From the cell containing the given text, extract its center point as (x, y) coordinate. 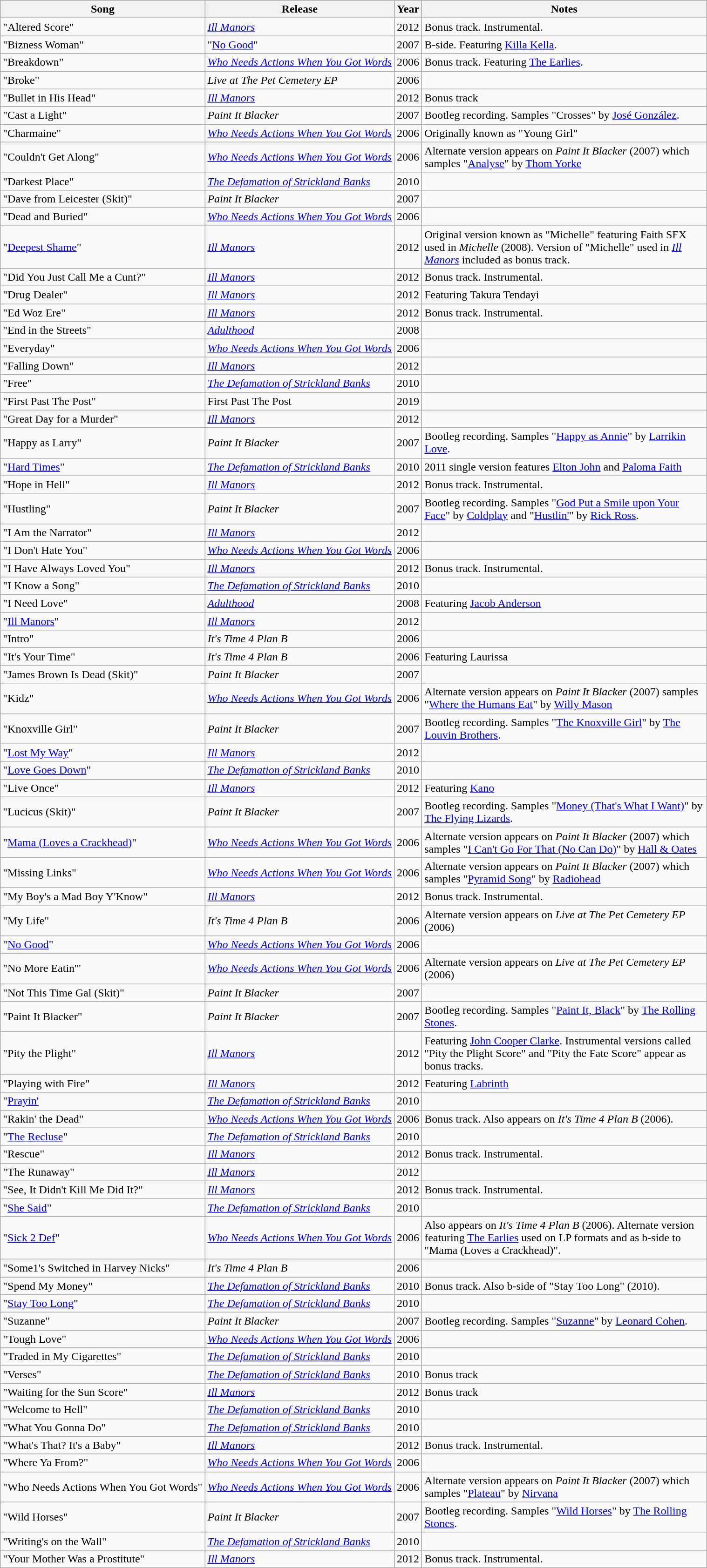
"Breakdown" (102, 62)
"Rakin' the Dead" (102, 1119)
First Past The Post (300, 401)
Bootleg recording. Samples "The Knoxville Girl" by The Louvin Brothers. (564, 729)
Bootleg recording. Samples "Crosses" by José González. (564, 115)
"My Boy's a Mad Boy Y'Know" (102, 896)
"Some1's Switched in Harvey Nicks" (102, 1268)
2011 single version features Elton John and Paloma Faith (564, 467)
"I Am the Narrator" (102, 532)
"Couldn't Get Along" (102, 157)
"Tough Love" (102, 1339)
"Dead and Buried" (102, 216)
"First Past The Post" (102, 401)
"Kidz" (102, 698)
"Love Goes Down" (102, 770)
Featuring Kano (564, 788)
"End in the Streets" (102, 330)
"James Brown Is Dead (Skit)" (102, 674)
Featuring Takura Tendayi (564, 295)
"Deepest Shame" (102, 247)
"Hard Times" (102, 467)
2019 (408, 401)
"Altered Score" (102, 27)
Also appears on It's Time 4 Plan B (2006). Alternate version featuring The Earlies used on LP formats and as b-side to "Mama (Loves a Crackhead)". (564, 1238)
"I Know a Song" (102, 586)
"Happy as Larry" (102, 443)
B-side. Featuring Killa Kella. (564, 45)
Bootleg recording. Samples "Suzanne" by Leonard Cohen. (564, 1321)
Featuring Labrinth (564, 1083)
"Wild Horses" (102, 1517)
"Knoxville Girl" (102, 729)
"Ill Manors" (102, 621)
"No More Eatin'" (102, 969)
Bootleg recording. Samples "Paint It, Black" by The Rolling Stones. (564, 1016)
"She Said" (102, 1207)
"Lucicus (Skit)" (102, 812)
"Mama (Loves a Crackhead)" (102, 842)
Notes (564, 9)
"What You Gonna Do" (102, 1427)
Alternate version appears on Paint It Blacker (2007) which samples "Pyramid Song" by Radiohead (564, 872)
"Writing's on the Wall" (102, 1541)
"Traded in My Cigarettes" (102, 1357)
"Lost My Way" (102, 753)
"Playing with Fire" (102, 1083)
"The Runaway" (102, 1172)
Bonus track. Also b-side of "Stay Too Long" (2010). (564, 1286)
"Dave from Leicester (Skit)" (102, 199)
Year (408, 9)
Alternate version appears on Paint It Blacker (2007) which samples "Plateau" by Nirvana (564, 1487)
"Bizness Woman" (102, 45)
"Free" (102, 384)
"Welcome to Hell" (102, 1410)
"Not This Time Gal (Skit)" (102, 993)
"Prayin' (102, 1101)
"Bullet in His Head" (102, 98)
Alternate version appears on Paint It Blacker (2007) which samples "Analyse" by Thom Yorke (564, 157)
Bootleg recording. Samples "Money (That's What I Want)" by The Flying Lizards. (564, 812)
Bonus track. Featuring The Earlies. (564, 62)
"I Have Always Loved You" (102, 568)
"Live Once" (102, 788)
"Verses" (102, 1374)
"Cast a Light" (102, 115)
Bootleg recording. Samples "Wild Horses" by The Rolling Stones. (564, 1517)
"I Don't Hate You" (102, 550)
"Who Needs Actions When You Got Words" (102, 1487)
"Falling Down" (102, 366)
Bonus track. Also appears on It's Time 4 Plan B (2006). (564, 1119)
"Darkest Place" (102, 181)
"See, It Didn't Kill Me Did It?" (102, 1190)
"Where Ya From?" (102, 1463)
"Drug Dealer" (102, 295)
"Hustling" (102, 508)
Original version known as "Michelle" featuring Faith SFX used in Michelle (2008). Version of "Michelle" used in Ill Manors included as bonus track. (564, 247)
Bootleg recording. Samples "Happy as Annie" by Larrikin Love. (564, 443)
"Did You Just Call Me a Cunt?" (102, 277)
Originally known as "Young Girl" (564, 133)
"The Recluse" (102, 1137)
"Waiting for the Sun Score" (102, 1392)
"Your Mother Was a Prostitute" (102, 1559)
Release (300, 9)
"Stay Too Long" (102, 1304)
"It's Your Time" (102, 657)
"Great Day for a Murder" (102, 419)
Alternate version appears on Paint It Blacker (2007) samples "Where the Humans Eat" by Willy Mason (564, 698)
"Missing Links" (102, 872)
"Spend My Money" (102, 1286)
"I Need Love" (102, 604)
Featuring Laurissa (564, 657)
"Hope in Hell" (102, 485)
"Suzanne" (102, 1321)
"Intro" (102, 639)
Bootleg recording. Samples "God Put a Smile upon Your Face" by Coldplay and "Hustlin'" by Rick Ross. (564, 508)
"My Life" (102, 921)
"Sick 2 Def" (102, 1238)
"Everyday" (102, 348)
"Pity the Plight" (102, 1053)
"What's That? It's a Baby" (102, 1445)
Featuring Jacob Anderson (564, 604)
Featuring John Cooper Clarke. Instrumental versions called "Pity the Plight Score" and "Pity the Fate Score" appear as bonus tracks. (564, 1053)
Live at The Pet Cemetery EP (300, 80)
"Ed Woz Ere" (102, 313)
"Broke" (102, 80)
"Paint It Blacker" (102, 1016)
Alternate version appears on Paint It Blacker (2007) which samples "I Can't Go For That (No Can Do)" by Hall & Oates (564, 842)
"Rescue" (102, 1154)
Song (102, 9)
"Charmaine" (102, 133)
